Locate the cell with the specified text and output its (x, y) center coordinate. 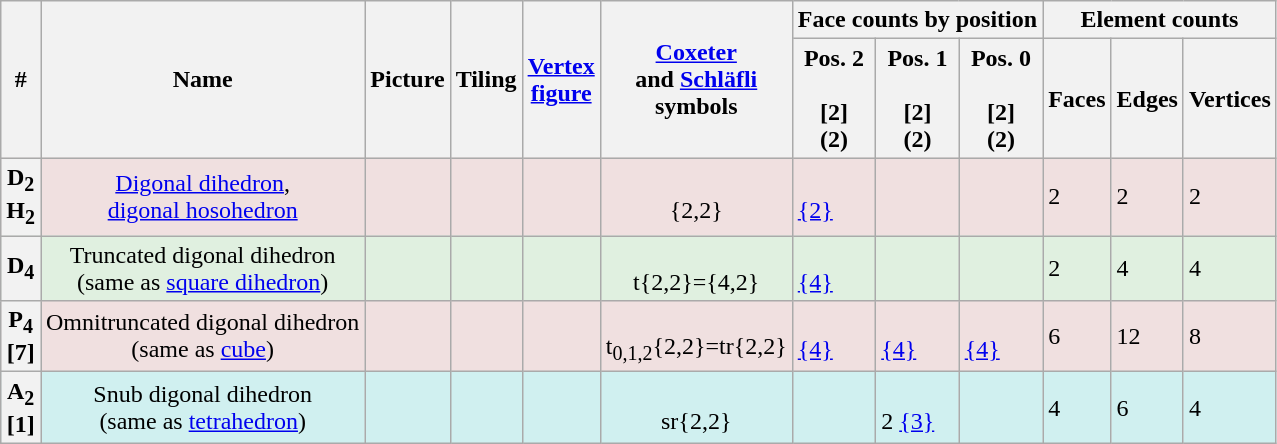
Faces (1077, 98)
t{2,2}={4,2} (696, 268)
t0,1,2{2,2}=tr{2,2} (696, 336)
Pos. 1[2](2) (918, 98)
Digonal dihedron,digonal hosohedron (202, 197)
Face counts by position (917, 20)
Vertexfigure (561, 80)
Coxeterand Schläflisymbols (696, 80)
Truncated digonal dihedron(same as square dihedron) (202, 268)
A2[1] (21, 408)
D2H2 (21, 197)
{2,2} (696, 197)
Picture (408, 80)
Snub digonal dihedron(same as tetrahedron) (202, 408)
Edges (1147, 98)
Element counts (1160, 20)
sr{2,2} (696, 408)
D4 (21, 268)
8 (1230, 336)
# (21, 80)
Pos. 0[2](2) (1001, 98)
Pos. 2[2](2) (834, 98)
P4[7] (21, 336)
Omnitruncated digonal dihedron(same as cube) (202, 336)
Vertices (1230, 98)
Name (202, 80)
Tiling (486, 80)
{2} (834, 197)
12 (1147, 336)
2 {3} (918, 408)
